For the text-containing cell, return its midpoint in (x, y) coordinate format. 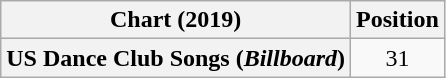
US Dance Club Songs (Billboard) (176, 58)
Chart (2019) (176, 20)
Position (398, 20)
31 (398, 58)
